Determine the [X, Y] coordinate at the center of the cell enclosing the given text.  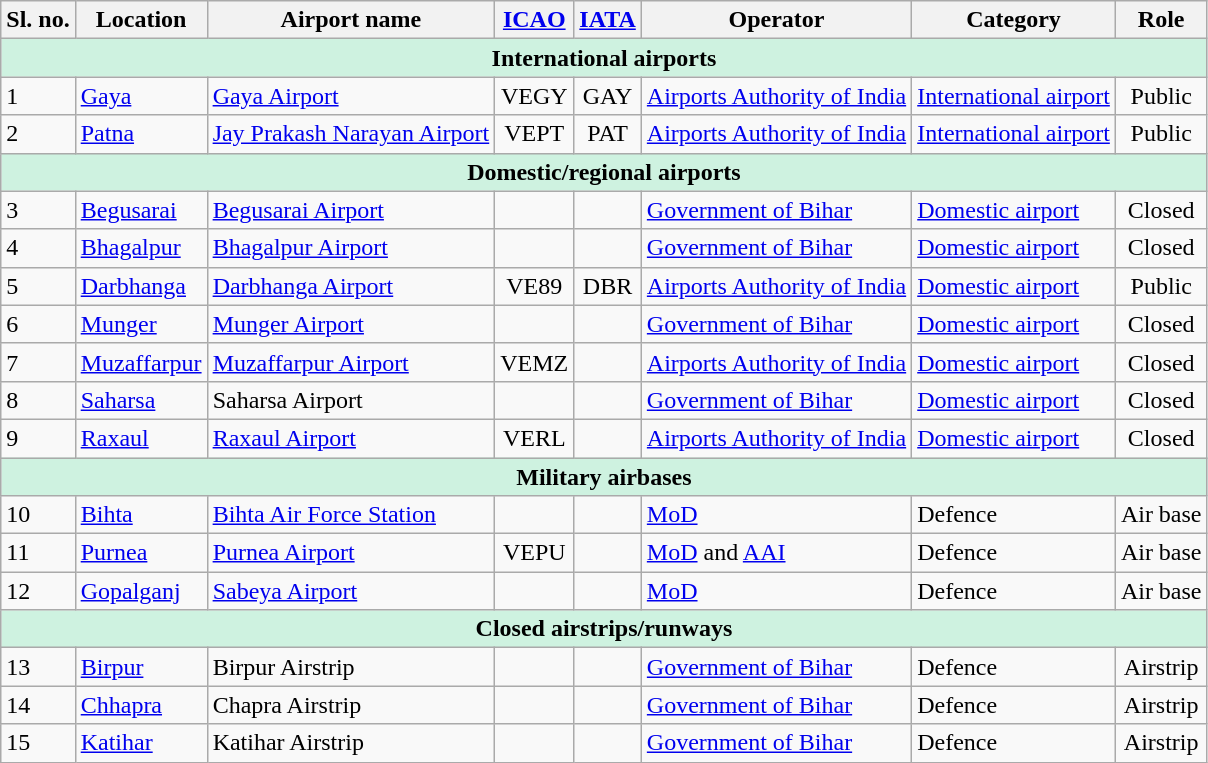
VERL [534, 438]
12 [38, 591]
Birpur Airstrip [351, 667]
7 [38, 362]
Raxaul Airport [351, 438]
Saharsa [141, 400]
5 [38, 286]
10 [38, 515]
13 [38, 667]
Purnea Airport [351, 553]
Airport name [351, 20]
Saharsa Airport [351, 400]
Chhapra [141, 705]
Darbhanga [141, 286]
Location [141, 20]
Munger [141, 324]
8 [38, 400]
Bihta [141, 515]
Gaya [141, 96]
MoD and AAI [776, 553]
Category [1014, 20]
11 [38, 553]
4 [38, 248]
IATA [608, 20]
Bhagalpur Airport [351, 248]
Purnea [141, 553]
1 [38, 96]
Chapra Airstrip [351, 705]
VEPU [534, 553]
Sabeya Airport [351, 591]
Katihar Airstrip [351, 743]
Darbhanga Airport [351, 286]
Begusarai [141, 210]
VE89 [534, 286]
Katihar [141, 743]
Birpur [141, 667]
Role [1161, 20]
GAY [608, 96]
Bihta Air Force Station [351, 515]
Gaya Airport [351, 96]
VEGY [534, 96]
PAT [608, 134]
14 [38, 705]
Muzaffarpur Airport [351, 362]
VEMZ [534, 362]
Raxaul [141, 438]
Domestic/regional airports [604, 172]
Begusarai Airport [351, 210]
2 [38, 134]
Munger Airport [351, 324]
9 [38, 438]
6 [38, 324]
15 [38, 743]
3 [38, 210]
Sl. no. [38, 20]
Gopalganj [141, 591]
Bhagalpur [141, 248]
Closed airstrips/runways [604, 629]
Jay Prakash Narayan Airport [351, 134]
Muzaffarpur [141, 362]
DBR [608, 286]
Patna [141, 134]
Operator [776, 20]
International airports [604, 58]
ICAO [534, 20]
VEPT [534, 134]
Military airbases [604, 477]
